Find where the given text appears and provide that cell's center as [X, Y] coordinate. 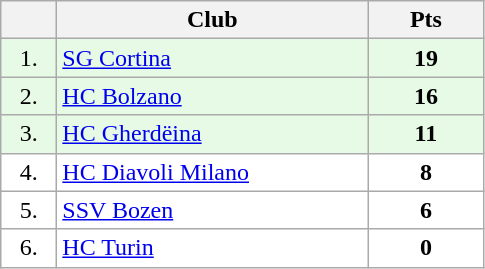
6. [29, 248]
16 [426, 96]
3. [29, 134]
0 [426, 248]
6 [426, 210]
1. [29, 58]
8 [426, 172]
Pts [426, 20]
5. [29, 210]
SG Cortina [212, 58]
HC Turin [212, 248]
11 [426, 134]
HC Gherdëina [212, 134]
HC Diavoli Milano [212, 172]
SSV Bozen [212, 210]
4. [29, 172]
19 [426, 58]
Club [212, 20]
2. [29, 96]
HC Bolzano [212, 96]
